Find where the given text appears and provide that cell's center as (X, Y) coordinate. 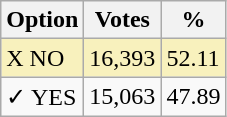
16,393 (122, 58)
% (194, 20)
52.11 (194, 58)
Votes (122, 20)
✓ YES (42, 97)
X NO (42, 58)
Option (42, 20)
15,063 (122, 97)
47.89 (194, 97)
